Scan for the cell matching the given text and deliver its [x, y] coordinate at center. 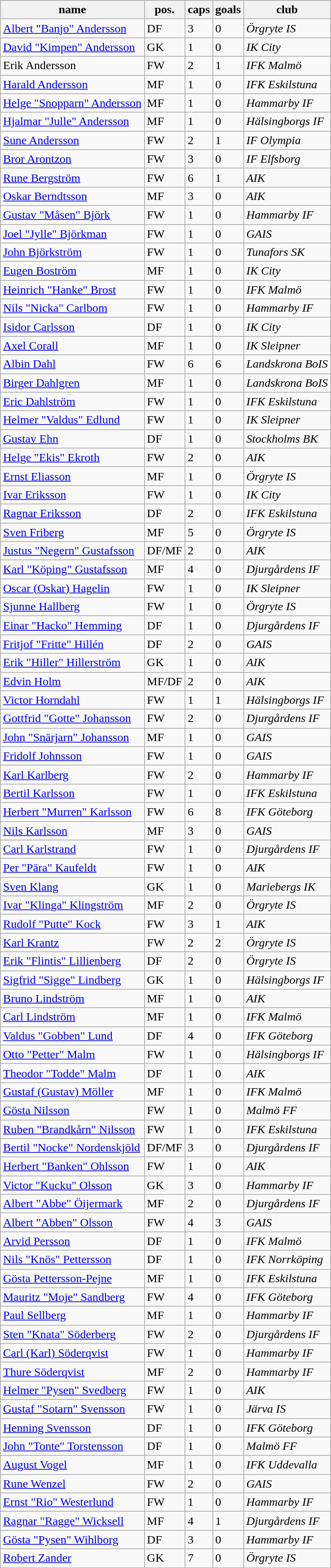
David "Kimpen" Andersson [73, 47]
Ernst "Rio" Westerlund [73, 1502]
Herbert "Murren" Karlsson [73, 812]
Justus "Negern" Gustafsson [73, 551]
Sven Friberg [73, 532]
Joel "Jylle" Björkman [73, 234]
Herbert "Banken" Ohlsson [73, 1167]
Ruben "Brandkårn" Nilsson [73, 1129]
IF Elfsborg [287, 159]
John "Snärjarn" Johansson [73, 737]
Hjalmar "Julle" Andersson [73, 122]
August Vogel [73, 1465]
Gustaf "Sotarn" Svensson [73, 1409]
Theodor "Todde" Malm [73, 1073]
Ernst Eliasson [73, 476]
club [287, 10]
Gustaf (Gustav) Möller [73, 1092]
Karl Karlberg [73, 774]
Tunafors SK [287, 252]
Helmer "Pysen" Svedberg [73, 1390]
8 [229, 812]
Birger Dahlgren [73, 383]
Ivar Eriksson [73, 495]
Heinrich "Hanke" Brost [73, 290]
Henning Svensson [73, 1428]
Mariebergs IK [287, 887]
Bruno Lindström [73, 998]
Victor Horndahl [73, 700]
Einar "Hacko" Hemming [73, 625]
IFK Uddevalla [287, 1465]
IFK Norrköping [287, 1260]
Gösta "Pysen" Wihlborg [73, 1540]
Arvid Persson [73, 1241]
Ragnar "Ragge" Wicksell [73, 1521]
Oscar (Oskar) Hagelin [73, 588]
Sigfrid "Sigge" Lindberg [73, 980]
Victor "Kucku" Olsson [73, 1185]
7 [199, 1558]
Otto "Petter" Malm [73, 1054]
Fritjof "Fritte" Hillén [73, 644]
Robert Zander [73, 1558]
Per "Pära" Kaufeldt [73, 868]
Gustav Ehn [73, 439]
John "Tonte" Torstensson [73, 1446]
Albert "Banjo" Andersson [73, 28]
Helge "Snopparn" Andersson [73, 103]
Paul Sellberg [73, 1316]
Karl Krantz [73, 943]
MF/DF [165, 681]
Erik "Flintis" Lillienberg [73, 961]
Nils Karlsson [73, 831]
Gösta Pettersson-Pejne [73, 1278]
Mauritz "Moje" Sandberg [73, 1297]
Nils "Knös" Pettersson [73, 1260]
Albert "Abben" Olsson [73, 1222]
Ivar "Klinga" Klingström [73, 905]
Carl Lindström [73, 1017]
Helge "Ekis" Ekroth [73, 457]
Oskar Berndtsson [73, 196]
Erik Andersson [73, 66]
Albin Dahl [73, 364]
Harald Andersson [73, 84]
Eric Dahlström [73, 401]
Gösta Nilsson [73, 1110]
John Björkström [73, 252]
IF Olympia [287, 140]
Rune Bergström [73, 177]
goals [229, 10]
Albert "Abbe" Öijermark [73, 1204]
Gustav "Måsen" Björk [73, 215]
Isidor Carlsson [73, 327]
Sune Andersson [73, 140]
Valdus "Gobben" Lund [73, 1036]
pos. [165, 10]
Rudolf "Putte" Kock [73, 924]
Bertil Karlsson [73, 793]
name [73, 10]
Erik "Hiller" Hillerström [73, 663]
Bror Arontzon [73, 159]
Thure Söderqvist [73, 1371]
Rune Wenzel [73, 1484]
caps [199, 10]
Fridolf Johnsson [73, 756]
Axel Corall [73, 346]
Bertil "Nocke" Nordenskjöld [73, 1148]
Stockholms BK [287, 439]
Helmer "Valdus" Edlund [73, 420]
Carl (Karl) Söderqvist [73, 1353]
Eugen Boström [73, 271]
Gottfrid "Gotte" Johansson [73, 719]
Ragnar Eriksson [73, 513]
5 [199, 532]
Sjunne Hallberg [73, 607]
Sten "Knata" Söderberg [73, 1334]
Nils "Nicka" Carlbom [73, 308]
Sven Klang [73, 887]
Carl Karlstrand [73, 849]
Karl "Köping" Gustafsson [73, 570]
Järva IS [287, 1409]
Edvin Holm [73, 681]
